Detect which cell encompasses the target text, then output its (x, y) center coordinate. 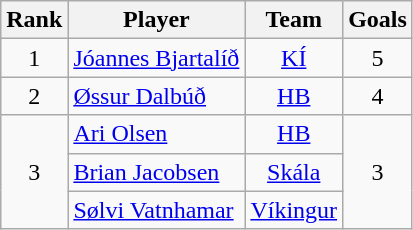
Víkingur (294, 210)
Team (294, 20)
Jóannes Bjartalíð (156, 58)
Skála (294, 172)
KÍ (294, 58)
Brian Jacobsen (156, 172)
2 (34, 96)
1 (34, 58)
Øssur Dalbúð (156, 96)
5 (378, 58)
Player (156, 20)
Sølvi Vatnhamar (156, 210)
4 (378, 96)
Goals (378, 20)
Rank (34, 20)
Ari Olsen (156, 134)
